Determine the [X, Y] coordinate at the center of the cell enclosing the given text.  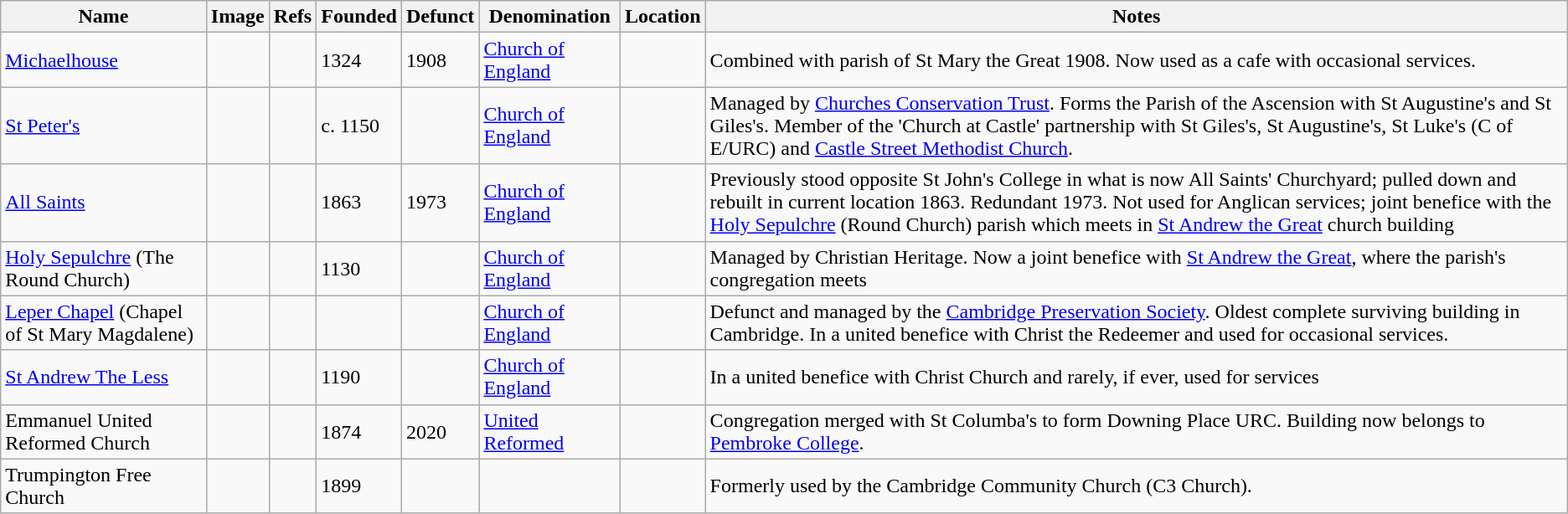
1324 [359, 60]
Image [238, 17]
Location [663, 17]
Holy Sepulchre (The Round Church) [104, 268]
Managed by Christian Heritage. Now a joint benefice with St Andrew the Great, where the parish's congregation meets [1136, 268]
1973 [440, 203]
Emmanuel United Reformed Church [104, 432]
St Andrew The Less [104, 377]
1874 [359, 432]
1863 [359, 203]
1130 [359, 268]
Refs [292, 17]
2020 [440, 432]
Congregation merged with St Columba's to form Downing Place URC. Building now belongs to Pembroke College. [1136, 432]
Michaelhouse [104, 60]
1190 [359, 377]
United Reformed [549, 432]
Combined with parish of St Mary the Great 1908. Now used as a cafe with occasional services. [1136, 60]
St Peter's [104, 126]
c. 1150 [359, 126]
In a united benefice with Christ Church and rarely, if ever, used for services [1136, 377]
Name [104, 17]
1908 [440, 60]
Defunct [440, 17]
1899 [359, 486]
Founded [359, 17]
Notes [1136, 17]
All Saints [104, 203]
Denomination [549, 17]
Leper Chapel (Chapel of St Mary Magdalene) [104, 323]
Trumpington Free Church [104, 486]
Formerly used by the Cambridge Community Church (C3 Church). [1136, 486]
